Identify which cell holds the provided text, then report its [X, Y] central coordinate. 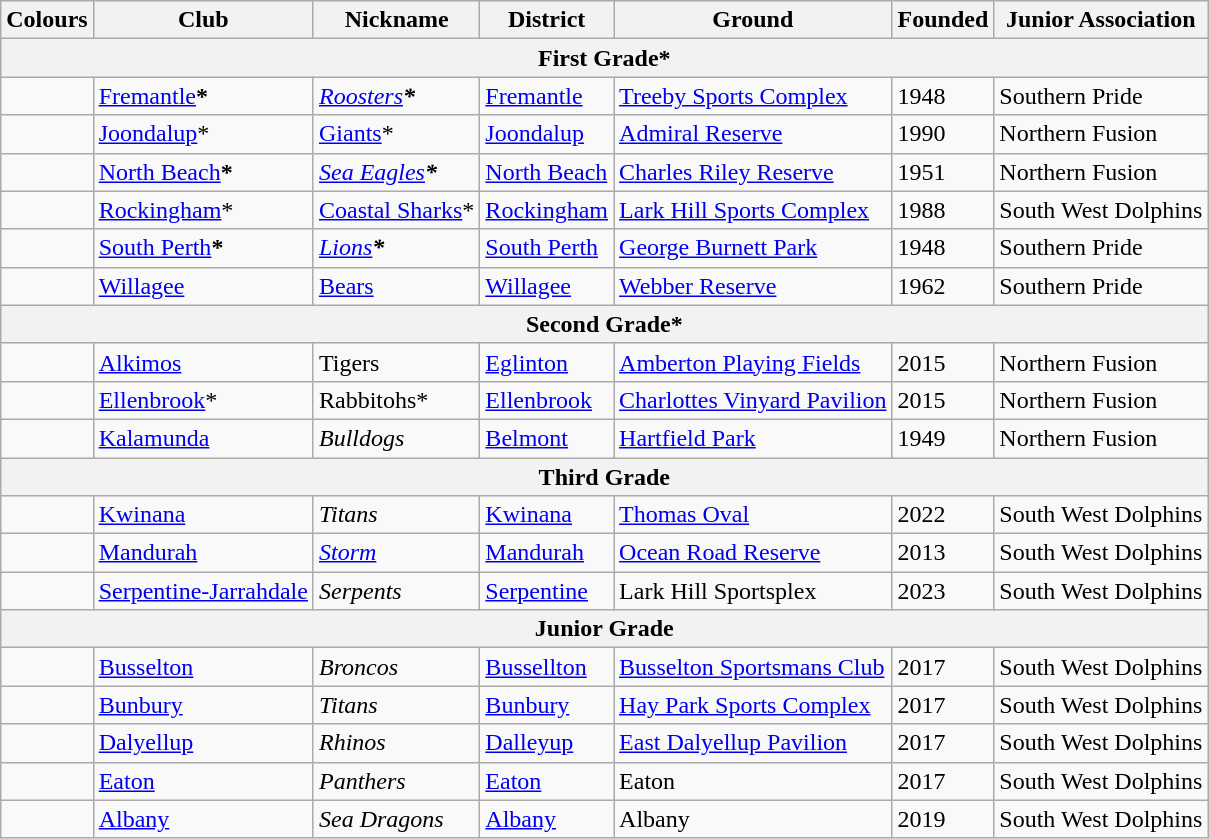
Third Grade [604, 477]
North Beach* [203, 172]
1949 [943, 438]
Bulldogs [396, 438]
Ellenbrook* [203, 400]
South Perth* [203, 248]
Belmont [547, 438]
Kalamunda [203, 438]
Fremantle [547, 96]
Serpents [396, 591]
Fremantle* [203, 96]
Charles Riley Reserve [753, 172]
Busselton Sportsmans Club [753, 667]
Amberton Playing Fields [753, 362]
Serpentine [547, 591]
Bears [396, 286]
Busselton [203, 667]
2022 [943, 515]
Sea Dragons [396, 819]
Hartfield Park [753, 438]
Rhinos [396, 743]
Lark Hill Sportsplex [753, 591]
1990 [943, 134]
Roosters* [396, 96]
First Grade* [604, 58]
Second Grade* [604, 324]
Founded [943, 20]
Sea Eagles* [396, 172]
South Perth [547, 248]
Storm [396, 553]
Thomas Oval [753, 515]
1951 [943, 172]
Serpentine-Jarrahdale [203, 591]
East Dalyellup Pavilion [753, 743]
Lions* [396, 248]
Rockingham [547, 210]
Charlottes Vinyard Pavilion [753, 400]
1988 [943, 210]
2013 [943, 553]
Joondalup* [203, 134]
Treeby Sports Complex [753, 96]
District [547, 20]
Panthers [396, 781]
Bussellton [547, 667]
Dalleyup [547, 743]
Club [203, 20]
Broncos [396, 667]
Colours [47, 20]
Hay Park Sports Complex [753, 705]
Joondalup [547, 134]
2019 [943, 819]
Eglinton [547, 362]
Rabbitohs* [396, 400]
Dalyellup [203, 743]
Ocean Road Reserve [753, 553]
Ground [753, 20]
Coastal Sharks* [396, 210]
Nickname [396, 20]
Junior Association [1101, 20]
Giants* [396, 134]
Lark Hill Sports Complex [753, 210]
Rockingham* [203, 210]
Admiral Reserve [753, 134]
North Beach [547, 172]
Webber Reserve [753, 286]
2023 [943, 591]
1962 [943, 286]
Tigers [396, 362]
Ellenbrook [547, 400]
George Burnett Park [753, 248]
Junior Grade [604, 629]
Alkimos [203, 362]
